From the cell containing the given text, extract its center point as [x, y] coordinate. 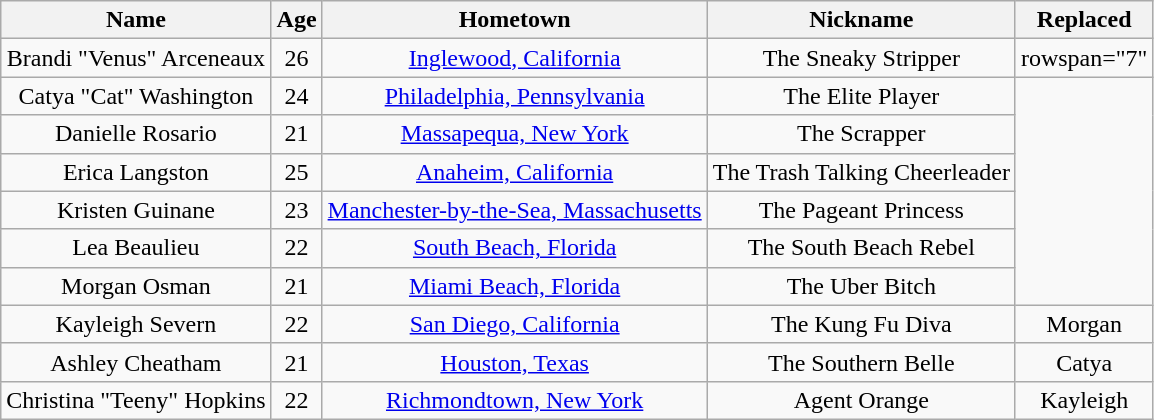
Lea Beaulieu [136, 248]
Manchester-by-the-Sea, Massachusetts [514, 210]
Replaced [1084, 20]
Houston, Texas [514, 362]
South Beach, Florida [514, 248]
Richmondtown, New York [514, 400]
Ashley Cheatham [136, 362]
Kayleigh Severn [136, 324]
23 [296, 210]
Massapequa, New York [514, 134]
rowspan="7" [1084, 58]
San Diego, California [514, 324]
Age [296, 20]
26 [296, 58]
Inglewood, California [514, 58]
Catya "Cat" Washington [136, 96]
24 [296, 96]
Erica Langston [136, 172]
The Kung Fu Diva [861, 324]
The Sneaky Stripper [861, 58]
Morgan Osman [136, 286]
Nickname [861, 20]
Kayleigh [1084, 400]
25 [296, 172]
Kristen Guinane [136, 210]
Hometown [514, 20]
Agent Orange [861, 400]
The Uber Bitch [861, 286]
The Pageant Princess [861, 210]
The South Beach Rebel [861, 248]
Brandi "Venus" Arceneaux [136, 58]
Danielle Rosario [136, 134]
Philadelphia, Pennsylvania [514, 96]
The Trash Talking Cheerleader [861, 172]
Catya [1084, 362]
The Elite Player [861, 96]
The Scrapper [861, 134]
Anaheim, California [514, 172]
Name [136, 20]
Christina "Teeny" Hopkins [136, 400]
Morgan [1084, 324]
The Southern Belle [861, 362]
Miami Beach, Florida [514, 286]
